Return the (x, y) coordinate for the center point of the cell that contains the specified text.  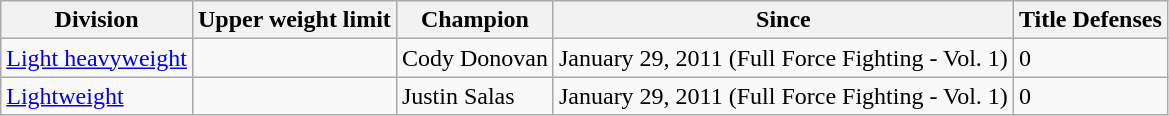
Division (97, 20)
Upper weight limit (294, 20)
Cody Donovan (474, 58)
Lightweight (97, 96)
Title Defenses (1090, 20)
Light heavyweight (97, 58)
Champion (474, 20)
Since (783, 20)
Justin Salas (474, 96)
